Find where the given text appears and provide that cell's center as (X, Y) coordinate. 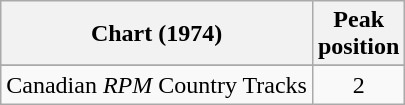
2 (358, 85)
Peakposition (358, 34)
Canadian RPM Country Tracks (157, 85)
Chart (1974) (157, 34)
